Provide the (x, y) coordinate of the cell's center where the given text is located.  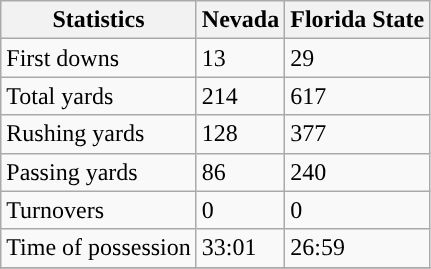
26:59 (358, 248)
Statistics (99, 20)
Florida State (358, 20)
Passing yards (99, 172)
128 (240, 134)
33:01 (240, 248)
Nevada (240, 20)
Turnovers (99, 210)
Rushing yards (99, 134)
13 (240, 58)
29 (358, 58)
86 (240, 172)
Time of possession (99, 248)
240 (358, 172)
First downs (99, 58)
Total yards (99, 96)
214 (240, 96)
617 (358, 96)
377 (358, 134)
